Capture the cell that displays the provided text and extract its [X, Y] central coordinate. 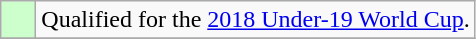
Qualified for the 2018 Under-19 World Cup. [256, 20]
